For the text-containing cell, return its midpoint in [X, Y] coordinate format. 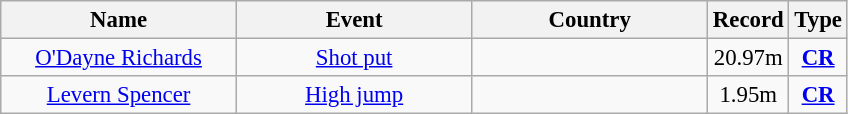
Name [119, 20]
Event [354, 20]
1.95m [748, 95]
20.97m [748, 58]
Record [748, 20]
Shot put [354, 58]
Country [590, 20]
O'Dayne Richards [119, 58]
Type [818, 20]
Levern Spencer [119, 95]
High jump [354, 95]
